Provide the (x, y) coordinate of the cell's center where the given text is located.  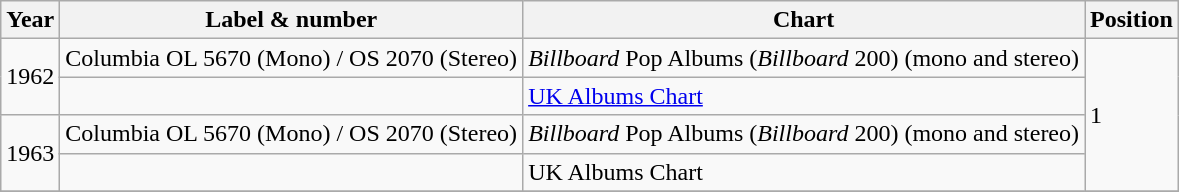
Chart (804, 20)
Year (30, 20)
1 (1132, 115)
Label & number (292, 20)
1963 (30, 153)
1962 (30, 77)
Position (1132, 20)
